Pinpoint the cell where the given text exists, returning its [X, Y] midpoint coordinate. 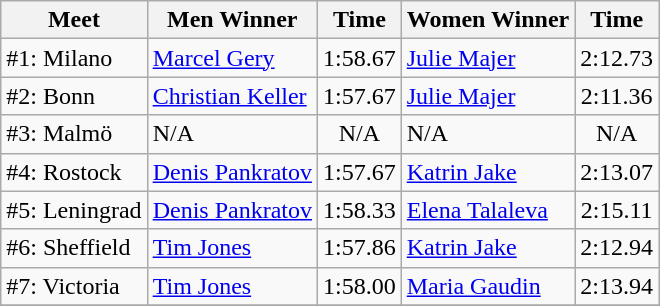
2:11.36 [617, 96]
Christian Keller [232, 96]
#1: Milano [74, 58]
#6: Sheffield [74, 248]
1:58.33 [359, 210]
1:58.00 [359, 286]
#2: Bonn [74, 96]
2:13.07 [617, 172]
Marcel Gery [232, 58]
1:58.67 [359, 58]
#7: Victoria [74, 286]
Elena Talaleva [488, 210]
#5: Leningrad [74, 210]
#4: Rostock [74, 172]
#3: Malmö [74, 134]
2:15.11 [617, 210]
2:12.73 [617, 58]
1:57.86 [359, 248]
Meet [74, 20]
2:12.94 [617, 248]
Men Winner [232, 20]
2:13.94 [617, 286]
Maria Gaudin [488, 286]
Women Winner [488, 20]
